Scan for the cell matching the given text and deliver its (X, Y) coordinate at center. 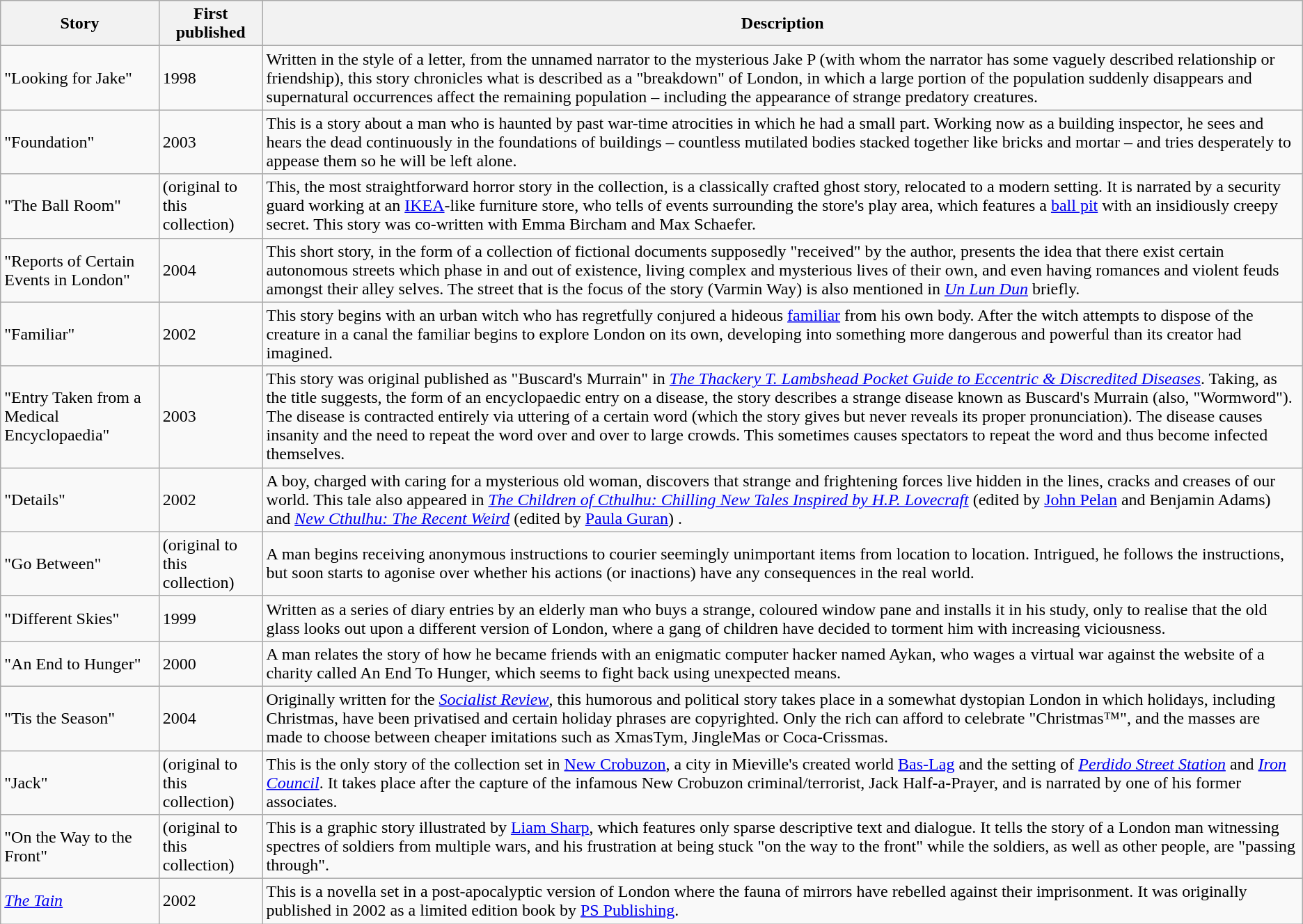
1999 (210, 618)
Description (782, 24)
"Go Between" (80, 564)
"Entry Taken from a Medical Encyclopaedia" (80, 417)
"Familiar" (80, 334)
The Tain (80, 902)
"Jack" (80, 782)
"An End to Hunger" (80, 664)
1998 (210, 78)
First published (210, 24)
"Reports of Certain Events in London" (80, 270)
"Different Skies" (80, 618)
"Tis the Season" (80, 718)
"The Ball Room" (80, 206)
"Looking for Jake" (80, 78)
"On the Way to the Front" (80, 847)
2000 (210, 664)
Story (80, 24)
"Details" (80, 500)
"Foundation" (80, 142)
